Search for the cell housing the specified text and yield its (x, y) center coordinate. 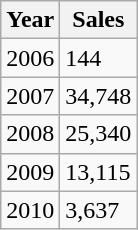
Sales (98, 20)
2006 (30, 58)
34,748 (98, 96)
13,115 (98, 172)
3,637 (98, 210)
2010 (30, 210)
144 (98, 58)
2008 (30, 134)
2007 (30, 96)
25,340 (98, 134)
2009 (30, 172)
Year (30, 20)
